Identify which cell holds the provided text, then report its [X, Y] central coordinate. 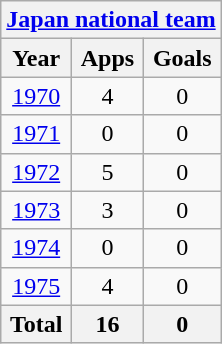
1974 [36, 248]
Total [36, 324]
Japan national team [111, 20]
Goals [182, 58]
1971 [36, 134]
Apps [108, 58]
1970 [36, 96]
5 [108, 172]
1975 [36, 286]
1973 [36, 210]
Year [36, 58]
1972 [36, 172]
3 [108, 210]
16 [108, 324]
